Return (x, y) of the center of cell containing provided text 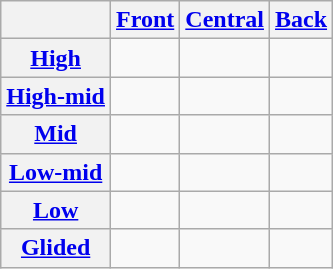
Back (302, 20)
High-mid (56, 96)
Glided (56, 248)
Low-mid (56, 172)
Central (225, 20)
Mid (56, 134)
Low (56, 210)
High (56, 58)
Front (146, 20)
